For the text-containing cell, return its midpoint in (X, Y) coordinate format. 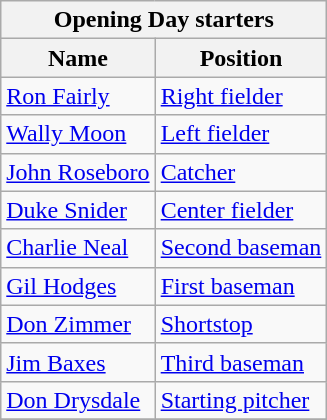
John Roseboro (78, 172)
Don Drysdale (78, 400)
Opening Day starters (164, 20)
Right fielder (241, 96)
Gil Hodges (78, 286)
Second baseman (241, 248)
Center fielder (241, 210)
Charlie Neal (78, 248)
Left fielder (241, 134)
Position (241, 58)
Shortstop (241, 324)
Don Zimmer (78, 324)
Wally Moon (78, 134)
First baseman (241, 286)
Jim Baxes (78, 362)
Starting pitcher (241, 400)
Name (78, 58)
Duke Snider (78, 210)
Catcher (241, 172)
Ron Fairly (78, 96)
Third baseman (241, 362)
